Find where the given text appears and provide that cell's center as (x, y) coordinate. 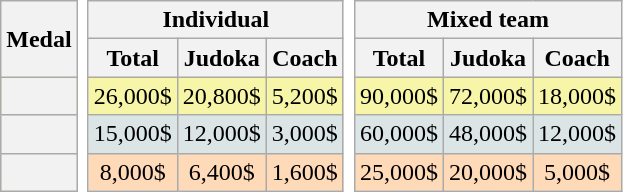
6,400$ (222, 172)
5,200$ (304, 96)
18,000$ (578, 96)
5,000$ (578, 172)
20,000$ (488, 172)
3,000$ (304, 134)
26,000$ (132, 96)
25,000$ (398, 172)
Medal (39, 39)
60,000$ (398, 134)
48,000$ (488, 134)
72,000$ (488, 96)
15,000$ (132, 134)
8,000$ (132, 172)
Mixed team (488, 20)
20,800$ (222, 96)
1,600$ (304, 172)
90,000$ (398, 96)
Individual (216, 20)
